From the cell containing the given text, extract its center point as [X, Y] coordinate. 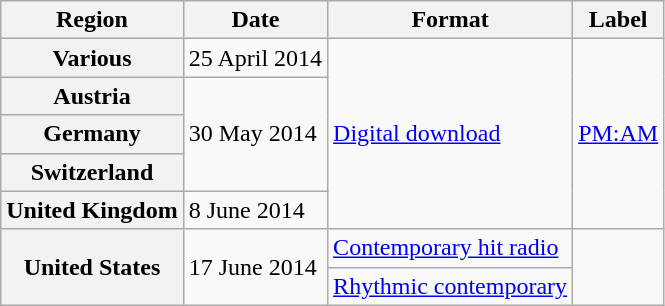
Contemporary hit radio [450, 248]
Date [255, 20]
PM:AM [618, 134]
Label [618, 20]
Format [450, 20]
25 April 2014 [255, 58]
United States [92, 267]
Region [92, 20]
17 June 2014 [255, 267]
Austria [92, 96]
8 June 2014 [255, 210]
Digital download [450, 134]
30 May 2014 [255, 134]
Switzerland [92, 172]
Germany [92, 134]
United Kingdom [92, 210]
Rhythmic contemporary [450, 286]
Various [92, 58]
